Return the [X, Y] coordinate for the center point of the cell that contains the specified text.  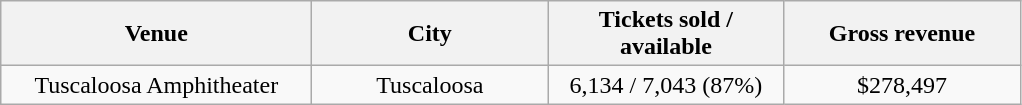
Gross revenue [902, 34]
City [430, 34]
Venue [156, 34]
$278,497 [902, 85]
Tuscaloosa Amphitheater [156, 85]
Tuscaloosa [430, 85]
Tickets sold / available [666, 34]
6,134 / 7,043 (87%) [666, 85]
